Find where the given text appears and provide that cell's center as [x, y] coordinate. 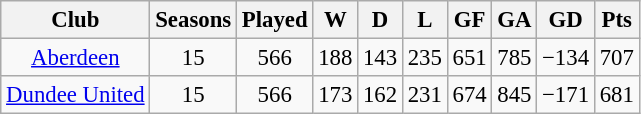
L [424, 20]
D [380, 20]
Seasons [194, 20]
GF [470, 20]
Played [274, 20]
785 [514, 58]
674 [470, 95]
W [336, 20]
188 [336, 58]
707 [616, 58]
Pts [616, 20]
−171 [566, 95]
162 [380, 95]
−134 [566, 58]
845 [514, 95]
Aberdeen [76, 58]
235 [424, 58]
Club [76, 20]
681 [616, 95]
GA [514, 20]
Dundee United [76, 95]
GD [566, 20]
143 [380, 58]
231 [424, 95]
651 [470, 58]
173 [336, 95]
